Identify which cell holds the provided text, then report its [x, y] central coordinate. 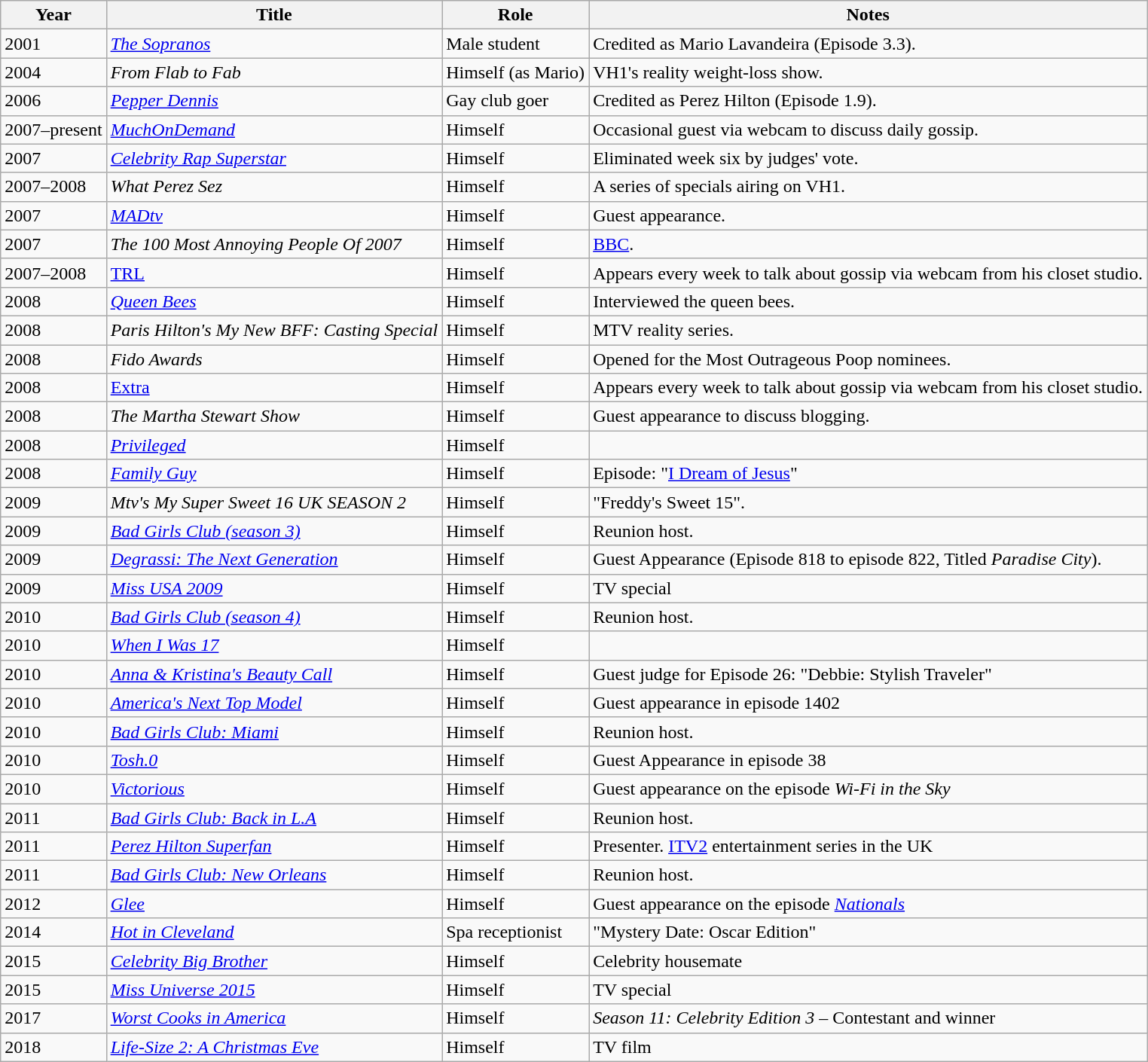
Season 11: Celebrity Edition 3 – Contestant and winner [868, 1018]
Celebrity Rap Superstar [274, 158]
BBC. [868, 244]
2017 [53, 1018]
Guest appearance to discuss blogging. [868, 417]
Fido Awards [274, 359]
Bad Girls Club: Back in L.A [274, 817]
The 100 Most Annoying People Of 2007 [274, 244]
Degrassi: The Next Generation [274, 560]
Role [515, 15]
America's Next Top Model [274, 703]
Guest appearance. [868, 215]
Pepper Dennis [274, 101]
Year [53, 15]
Worst Cooks in America [274, 1018]
The Sopranos [274, 44]
Guest Appearance in episode 38 [868, 760]
Opened for the Most Outrageous Poop nominees. [868, 359]
What Perez Sez [274, 187]
Celebrity housemate [868, 961]
Guest appearance on the episode Wi-Fi in the Sky [868, 789]
Bad Girls Club (season 4) [274, 617]
Presenter. ITV2 entertainment series in the UK [868, 847]
2018 [53, 1047]
Guest judge for Episode 26: "Debbie: Stylish Traveler" [868, 674]
Queen Bees [274, 301]
The Martha Stewart Show [274, 417]
TRL [274, 273]
A series of specials airing on VH1. [868, 187]
Celebrity Big Brother [274, 961]
Title [274, 15]
Gay club goer [515, 101]
Occasional guest via webcam to discuss daily gossip. [868, 130]
Male student [515, 44]
2012 [53, 904]
Life-Size 2: A Christmas Eve [274, 1047]
Privileged [274, 445]
2014 [53, 932]
MuchOnDemand [274, 130]
"Mystery Date: Oscar Edition" [868, 932]
Glee [274, 904]
Interviewed the queen bees. [868, 301]
Guest appearance on the episode Nationals [868, 904]
VH1's reality weight-loss show. [868, 72]
Extra [274, 388]
2004 [53, 72]
Bad Girls Club: Miami [274, 731]
Notes [868, 15]
From Flab to Fab [274, 72]
Perez Hilton Superfan [274, 847]
2001 [53, 44]
Miss USA 2009 [274, 588]
Family Guy [274, 474]
Credited as Mario Lavandeira (Episode 3.3). [868, 44]
MTV reality series. [868, 330]
Eliminated week six by judges' vote. [868, 158]
Episode: "I Dream of Jesus" [868, 474]
"Freddy's Sweet 15". [868, 502]
Guest appearance in episode 1402 [868, 703]
Anna & Kristina's Beauty Call [274, 674]
Tosh.0 [274, 760]
Himself (as Mario) [515, 72]
Hot in Cleveland [274, 932]
Guest Appearance (Episode 818 to episode 822, Titled Paradise City). [868, 560]
Credited as Perez Hilton (Episode 1.9). [868, 101]
Victorious [274, 789]
Mtv's My Super Sweet 16 UK SEASON 2 [274, 502]
When I Was 17 [274, 645]
2007–present [53, 130]
Bad Girls Club: New Orleans [274, 875]
2006 [53, 101]
Miss Universe 2015 [274, 990]
Bad Girls Club (season 3) [274, 531]
Spa receptionist [515, 932]
MADtv [274, 215]
TV film [868, 1047]
Paris Hilton's My New BFF: Casting Special [274, 330]
